Identify which cell holds the provided text, then report its (x, y) central coordinate. 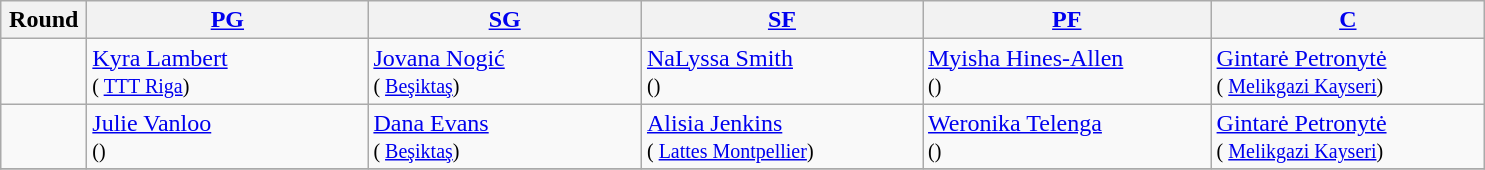
Myisha Hines-Allen() (1066, 72)
Kyra Lambert( TTT Riga) (228, 72)
Julie Vanloo() (228, 136)
Dana Evans( Beşiktaş) (505, 136)
SF (782, 20)
PF (1066, 20)
SG (505, 20)
Jovana Nogić( Beşiktaş) (505, 72)
NaLyssa Smith() (782, 72)
PG (228, 20)
Alisia Jenkins( Lattes Montpellier) (782, 136)
Round (44, 20)
C (1348, 20)
Weronika Telenga() (1066, 136)
